Search for the cell housing the specified text and yield its (x, y) center coordinate. 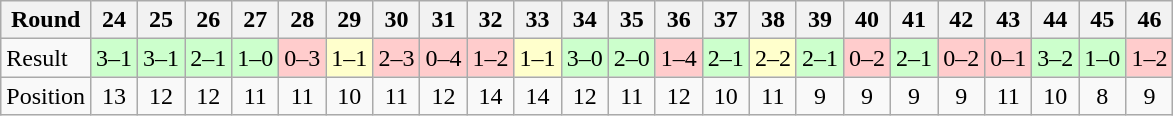
0–1 (1008, 58)
29 (350, 20)
Round (46, 20)
33 (538, 20)
43 (1008, 20)
2–2 (772, 58)
2–0 (632, 58)
0–3 (302, 58)
46 (1150, 20)
40 (868, 20)
28 (302, 20)
38 (772, 20)
41 (914, 20)
13 (114, 96)
0–4 (444, 58)
37 (726, 20)
27 (256, 20)
2–3 (396, 58)
25 (162, 20)
30 (396, 20)
39 (820, 20)
42 (962, 20)
24 (114, 20)
34 (584, 20)
26 (208, 20)
3–2 (1056, 58)
8 (1102, 96)
3–0 (584, 58)
35 (632, 20)
31 (444, 20)
36 (678, 20)
45 (1102, 20)
Result (46, 58)
32 (490, 20)
Position (46, 96)
1–4 (678, 58)
44 (1056, 20)
